Search for the cell housing the specified text and yield its [X, Y] center coordinate. 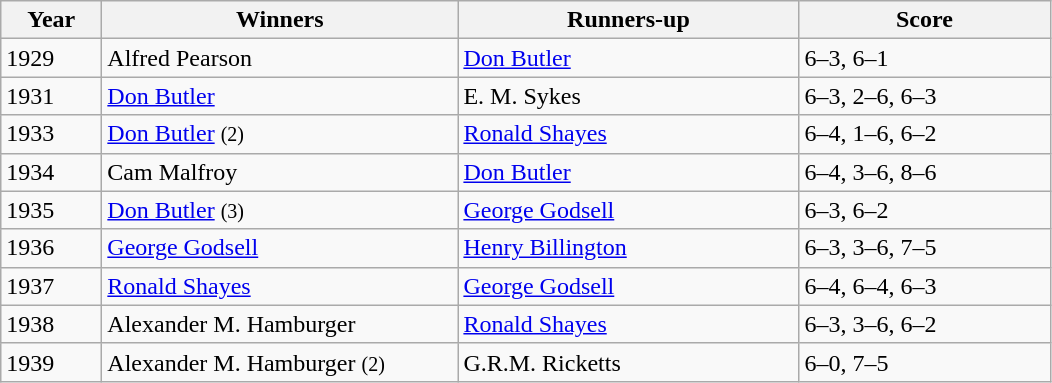
Cam Malfroy [280, 172]
6–3, 2–6, 6–3 [924, 96]
Henry Billington [628, 248]
G.R.M. Ricketts [628, 362]
E. M. Sykes [628, 96]
6–3, 6–2 [924, 210]
6–4, 1–6, 6–2 [924, 134]
Runners-up [628, 20]
6–4, 6–4, 6–3 [924, 286]
6–0, 7–5 [924, 362]
1931 [52, 96]
6–4, 3–6, 8–6 [924, 172]
Alexander M. Hamburger [280, 324]
Don Butler (3) [280, 210]
1937 [52, 286]
6–3, 6–1 [924, 58]
Score [924, 20]
6–3, 3–6, 7–5 [924, 248]
1934 [52, 172]
1933 [52, 134]
1935 [52, 210]
1939 [52, 362]
Alexander M. Hamburger (2) [280, 362]
6–3, 3–6, 6–2 [924, 324]
1938 [52, 324]
Year [52, 20]
Alfred Pearson [280, 58]
1936 [52, 248]
1929 [52, 58]
Winners [280, 20]
Don Butler (2) [280, 134]
